Provide the [x, y] coordinate of the cell's center where the given text is located.  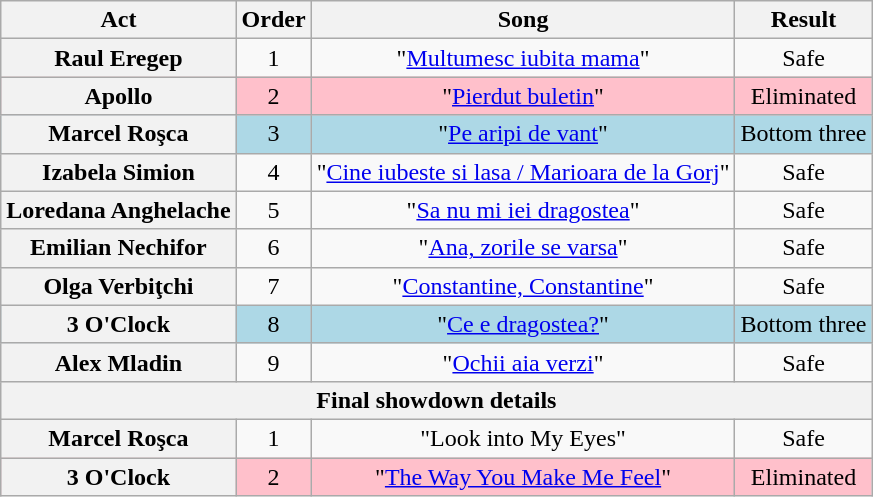
"The Way You Make Me Feel" [523, 477]
"Pe aripi de vant" [523, 134]
5 [274, 210]
"Constantine, Constantine" [523, 286]
Izabela Simion [118, 172]
Olga Verbiţchi [118, 286]
"Multumesc iubita mama" [523, 58]
6 [274, 248]
Raul Eregep [118, 58]
3 [274, 134]
Act [118, 20]
Order [274, 20]
8 [274, 324]
"Cine iubeste si lasa / Marioara de la Gorj" [523, 172]
"Pierdut buletin" [523, 96]
"Look into My Eyes" [523, 438]
9 [274, 362]
7 [274, 286]
Loredana Anghelache [118, 210]
"Sa nu mi iei dragostea" [523, 210]
Alex Mladin [118, 362]
Song [523, 20]
Emilian Nechifor [118, 248]
"Ana, zorile se varsa" [523, 248]
Result [804, 20]
Final showdown details [436, 400]
Apollo [118, 96]
"Ochii aia verzi" [523, 362]
4 [274, 172]
"Ce e dragostea?" [523, 324]
